Extract the (x, y) coordinate from the center of the cell holding the provided text.  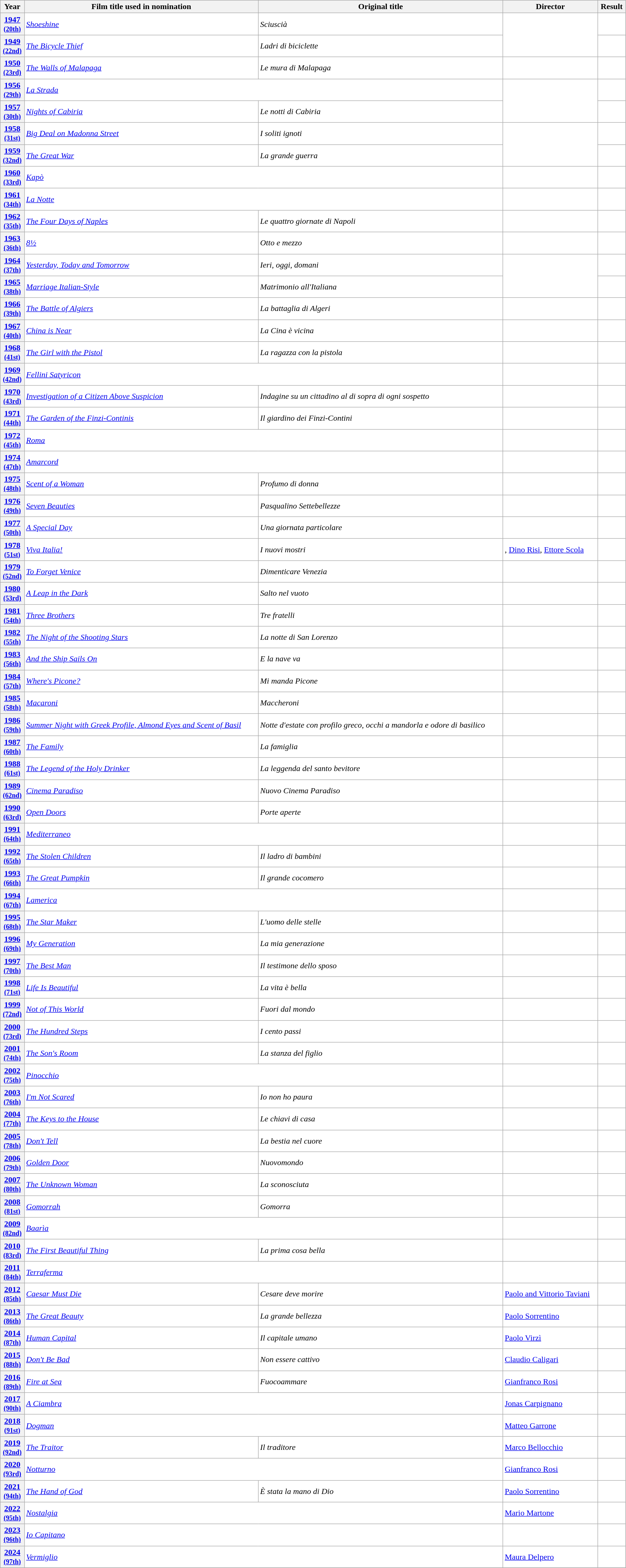
La notte di San Lorenzo (381, 637)
1958(31st) (12, 133)
The Legend of the Holy Drinker (141, 769)
Le mura di Malapaga (381, 68)
1988(61st) (12, 769)
The Girl with the Pistol (141, 353)
Il grande cocomero (381, 878)
A Leap in the Dark (141, 593)
Investigation of a Citizen Above Suspicion (141, 396)
1964(37th) (12, 265)
Io Capitano (263, 1535)
1985(58th) (12, 703)
Marriage Italian-Style (141, 287)
Director (550, 7)
I soliti ignoti (381, 133)
2000(73rd) (12, 1031)
1974(47th) (12, 462)
1995(68th) (12, 921)
1969(42nd) (12, 374)
1960(33rd) (12, 177)
2010(83rd) (12, 1250)
1996(69th) (12, 944)
Mario Martone (550, 1513)
2002(75th) (12, 1075)
I nuovi mostri (381, 549)
1993(66th) (12, 878)
Human Capital (141, 1338)
2020(93rd) (12, 1469)
Fire at Sea (141, 1382)
Where's Picone? (141, 681)
Il giardino dei Finzi-Contini (381, 418)
1976(49th) (12, 506)
1987(60th) (12, 746)
Cinema Paradiso (141, 790)
Kapò (263, 177)
Claudio Caligari (550, 1360)
1981(54th) (12, 615)
The Traitor (141, 1447)
Macaroni (141, 703)
1959(32nd) (12, 155)
2023(96th) (12, 1535)
The Garden of the Finzi-Continis (141, 418)
1979(52nd) (12, 571)
Profumo di donna (381, 484)
Ieri, oggi, domani (381, 265)
Golden Door (141, 1162)
1978(51st) (12, 549)
The Son's Room (141, 1053)
Mediterraneo (263, 834)
Fellini Satyricon (263, 374)
Ladri di biciclette (381, 46)
The Hundred Steps (141, 1031)
La famiglia (381, 746)
Fuori dal mondo (381, 1010)
The Great Pumpkin (141, 878)
Terraferma (263, 1272)
Le quattro giornate di Napoli (381, 221)
Il ladro di bambini (381, 856)
1994(67th) (12, 900)
Seven Beauties (141, 506)
China is Near (141, 330)
Salto nel vuoto (381, 593)
1980(53rd) (12, 593)
2009(82nd) (12, 1228)
Lamerica (263, 900)
1970(43rd) (12, 396)
Gomorra (381, 1206)
Amarcord (263, 462)
La mia generazione (381, 944)
Otto e mezzo (381, 243)
1949(22nd) (12, 46)
Gomorrah (141, 1206)
1992(65th) (12, 856)
Maccheroni (381, 703)
2001(74th) (12, 1053)
La Cina è vicina (381, 330)
Pasqualino Settebellezze (381, 506)
Non essere cattivo (381, 1360)
Scent of a Woman (141, 484)
Baarìa (263, 1228)
1950(23rd) (12, 68)
1975(48th) (12, 484)
Film title used in nomination (141, 7)
1965(38th) (12, 287)
2015(88th) (12, 1360)
Paolo and Vittorio Taviani (550, 1294)
Porte aperte (381, 812)
A Ciambra (263, 1403)
Notturno (263, 1469)
1966(39th) (12, 309)
My Generation (141, 944)
2024(97th) (12, 1557)
La Strada (263, 90)
Roma (263, 440)
I cento passi (381, 1031)
The Great Beauty (141, 1316)
The Bicycle Thief (141, 46)
Matrimonio all'Italiana (381, 287)
La ragazza con la pistola (381, 353)
Matteo Garrone (550, 1426)
Indagine su un cittadino al di sopra di ogni sospetto (381, 396)
The Stolen Children (141, 856)
A Special Day (141, 528)
2018(91st) (12, 1426)
La grande guerra (381, 155)
Paolo Virzì (550, 1338)
Io non ho paura (381, 1097)
2019(92nd) (12, 1447)
1957(30th) (12, 112)
The Best Man (141, 965)
The Family (141, 746)
The Night of the Shooting Stars (141, 637)
The Hand of God (141, 1491)
La stanza del figlio (381, 1053)
2007(80th) (12, 1185)
Viva Italia! (141, 549)
Cesare deve morire (381, 1294)
1990(63rd) (12, 812)
I'm Not Scared (141, 1097)
To Forget Venice (141, 571)
Sciuscià (381, 24)
And the Ship Sails On (141, 659)
1967(40th) (12, 330)
1961(34th) (12, 199)
Big Deal on Madonna Street (141, 133)
Marco Bellocchio (550, 1447)
Summer Night with Greek Profile, Almond Eyes and Scent of Basil (141, 725)
1986(59th) (12, 725)
The Unknown Woman (141, 1185)
La vita è bella (381, 987)
1968(41st) (12, 353)
1971(44th) (12, 418)
, Dino Risi, Ettore Scola (550, 549)
2021(94th) (12, 1491)
Yesterday, Today and Tomorrow (141, 265)
Life Is Beautiful (141, 987)
1999(72nd) (12, 1010)
2012(85th) (12, 1294)
Open Doors (141, 812)
Una giornata particolare (381, 528)
The Battle of Algiers (141, 309)
1983(56th) (12, 659)
Three Brothers (141, 615)
Il capitale umano (381, 1338)
Result (612, 7)
2011(84th) (12, 1272)
2017(90th) (12, 1403)
1963(36th) (12, 243)
1991(64th) (12, 834)
La leggenda del santo bevitore (381, 769)
1972(45th) (12, 440)
Nuovo Cinema Paradiso (381, 790)
2006(79th) (12, 1162)
Don't Be Bad (141, 1360)
1982(55th) (12, 637)
1984(57th) (12, 681)
The First Beautiful Thing (141, 1250)
Don't Tell (141, 1141)
L'uomo delle stelle (381, 921)
Mi manda Picone (381, 681)
Jonas Carpignano (550, 1403)
La grande bellezza (381, 1316)
Le notti di Cabiria (381, 112)
8½ (141, 243)
2004(77th) (12, 1119)
The Walls of Malapaga (141, 68)
Il traditore (381, 1447)
1956(29th) (12, 90)
Original title (381, 7)
Le chiavi di casa (381, 1119)
1998(71st) (12, 987)
Maura Delpero (550, 1557)
E la nave va (381, 659)
1977(50th) (12, 528)
Tre fratelli (381, 615)
2003(76th) (12, 1097)
The Star Maker (141, 921)
La battaglia di Algeri (381, 309)
1989(62nd) (12, 790)
2008(81st) (12, 1206)
Notte d'estate con profilo greco, occhi a mandorla e odore di basilico (381, 725)
La sconosciuta (381, 1185)
2013(86th) (12, 1316)
La bestia nel cuore (381, 1141)
Dogman (263, 1426)
Caesar Must Die (141, 1294)
The Great War (141, 155)
Year (12, 7)
Shoeshine (141, 24)
Nostalgia (263, 1513)
La Notte (263, 199)
Pinocchio (263, 1075)
È stata la mano di Dio (381, 1491)
Vermiglio (263, 1557)
Not of This World (141, 1010)
The Keys to the House (141, 1119)
2016(89th) (12, 1382)
2005(78th) (12, 1141)
Nuovomondo (381, 1162)
1962(35th) (12, 221)
Il testimone dello sposo (381, 965)
The Four Days of Naples (141, 221)
1947(20th) (12, 24)
Fuocoammare (381, 1382)
Dimenticare Venezia (381, 571)
La prima cosa bella (381, 1250)
2022(95th) (12, 1513)
1997(70th) (12, 965)
2014(87th) (12, 1338)
Nights of Cabiria (141, 112)
